Provide the (X, Y) coordinate of the cell's center where the given text is located.  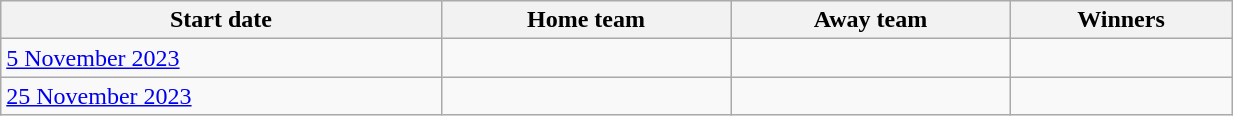
25 November 2023 (222, 96)
Away team (871, 20)
Winners (1120, 20)
Start date (222, 20)
Home team (586, 20)
5 November 2023 (222, 58)
